Identify which cell holds the provided text, then report its [x, y] central coordinate. 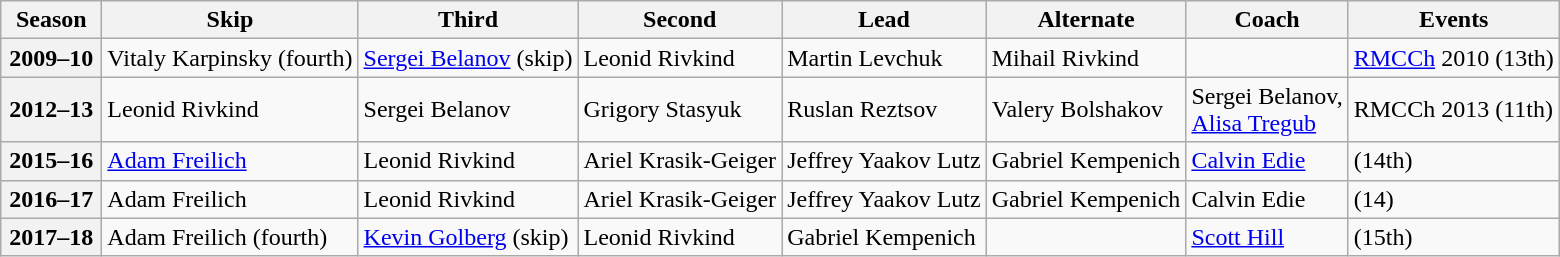
Alternate [1086, 20]
Coach [1267, 20]
RMCCh 2010 (13th) [1454, 58]
Ruslan Reztsov [884, 110]
Adam Freilich (fourth) [230, 237]
2016–17 [52, 199]
Third [468, 20]
Season [52, 20]
RMCCh 2013 (11th) [1454, 110]
Skip [230, 20]
Sergei Belanov (skip) [468, 58]
2015–16 [52, 161]
(14) [1454, 199]
Kevin Golberg (skip) [468, 237]
Scott Hill [1267, 237]
(14th) [1454, 161]
Valery Bolshakov [1086, 110]
(15th) [1454, 237]
Martin Levchuk [884, 58]
Sergei Belanov,Alisa Tregub [1267, 110]
Lead [884, 20]
2009–10 [52, 58]
Events [1454, 20]
Second [680, 20]
Vitaly Karpinsky (fourth) [230, 58]
Grigory Stasyuk [680, 110]
2017–18 [52, 237]
2012–13 [52, 110]
Sergei Belanov [468, 110]
Mihail Rivkind [1086, 58]
